Scan for the cell matching the given text and deliver its [X, Y] coordinate at center. 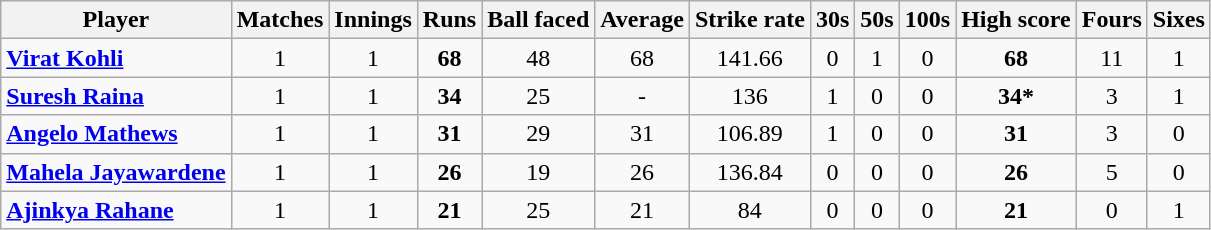
84 [750, 210]
Angelo Mathews [116, 134]
50s [877, 20]
Ball faced [538, 20]
100s [927, 20]
Average [642, 20]
34* [1016, 96]
34 [449, 96]
Sixes [1178, 20]
Fours [1112, 20]
106.89 [750, 134]
Suresh Raina [116, 96]
30s [832, 20]
Strike rate [750, 20]
- [642, 96]
141.66 [750, 58]
Virat Kohli [116, 58]
136.84 [750, 172]
Innings [373, 20]
Ajinkya Rahane [116, 210]
Mahela Jayawardene [116, 172]
29 [538, 134]
19 [538, 172]
48 [538, 58]
Runs [449, 20]
High score [1016, 20]
Player [116, 20]
11 [1112, 58]
5 [1112, 172]
136 [750, 96]
Matches [280, 20]
